Find where the given text appears and provide that cell's center as [x, y] coordinate. 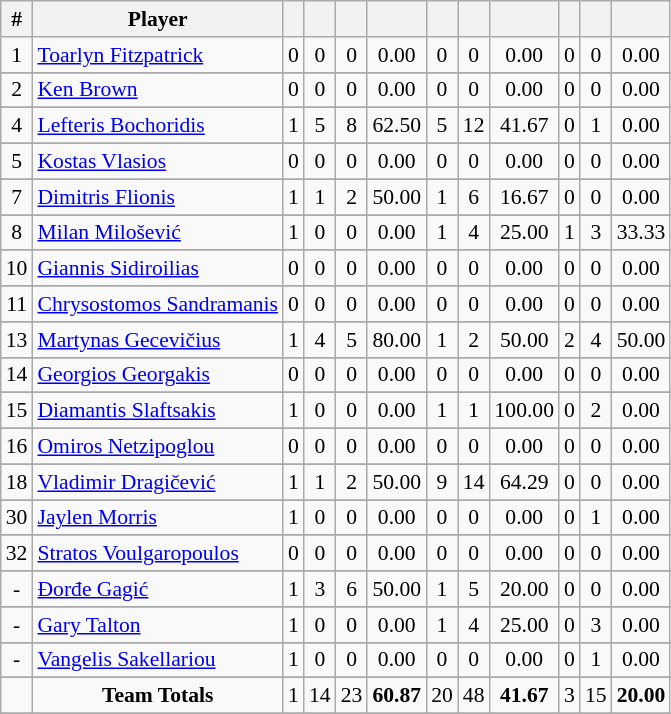
Player [158, 19]
Milan Milošević [158, 233]
60.87 [396, 696]
Gary Talton [158, 625]
12 [474, 126]
Chrysostomos Sandramanis [158, 304]
48 [474, 696]
80.00 [396, 340]
Lefteris Bochoridis [158, 126]
Georgios Georgakis [158, 375]
9 [442, 482]
Ken Brown [158, 90]
Giannis Sidiroilias [158, 269]
Omiros Netzipoglou [158, 447]
# [17, 19]
13 [17, 340]
10 [17, 269]
Jaylen Morris [158, 518]
32 [17, 554]
Vladimir Dragičević [158, 482]
18 [17, 482]
16.67 [524, 197]
Dimitris Flionis [158, 197]
16 [17, 447]
20 [442, 696]
Diamantis Slaftsakis [158, 411]
Team Totals [158, 696]
Stratos Voulgaropoulos [158, 554]
30 [17, 518]
Toarlyn Fitzpatrick [158, 55]
62.50 [396, 126]
Martynas Gecevičius [158, 340]
64.29 [524, 482]
Vangelis Sakellariou [158, 660]
Đorđe Gagić [158, 589]
33.33 [642, 233]
11 [17, 304]
Kostas Vlasios [158, 162]
23 [352, 696]
7 [17, 197]
100.00 [524, 411]
